Identify which cell holds the provided text, then report its (X, Y) central coordinate. 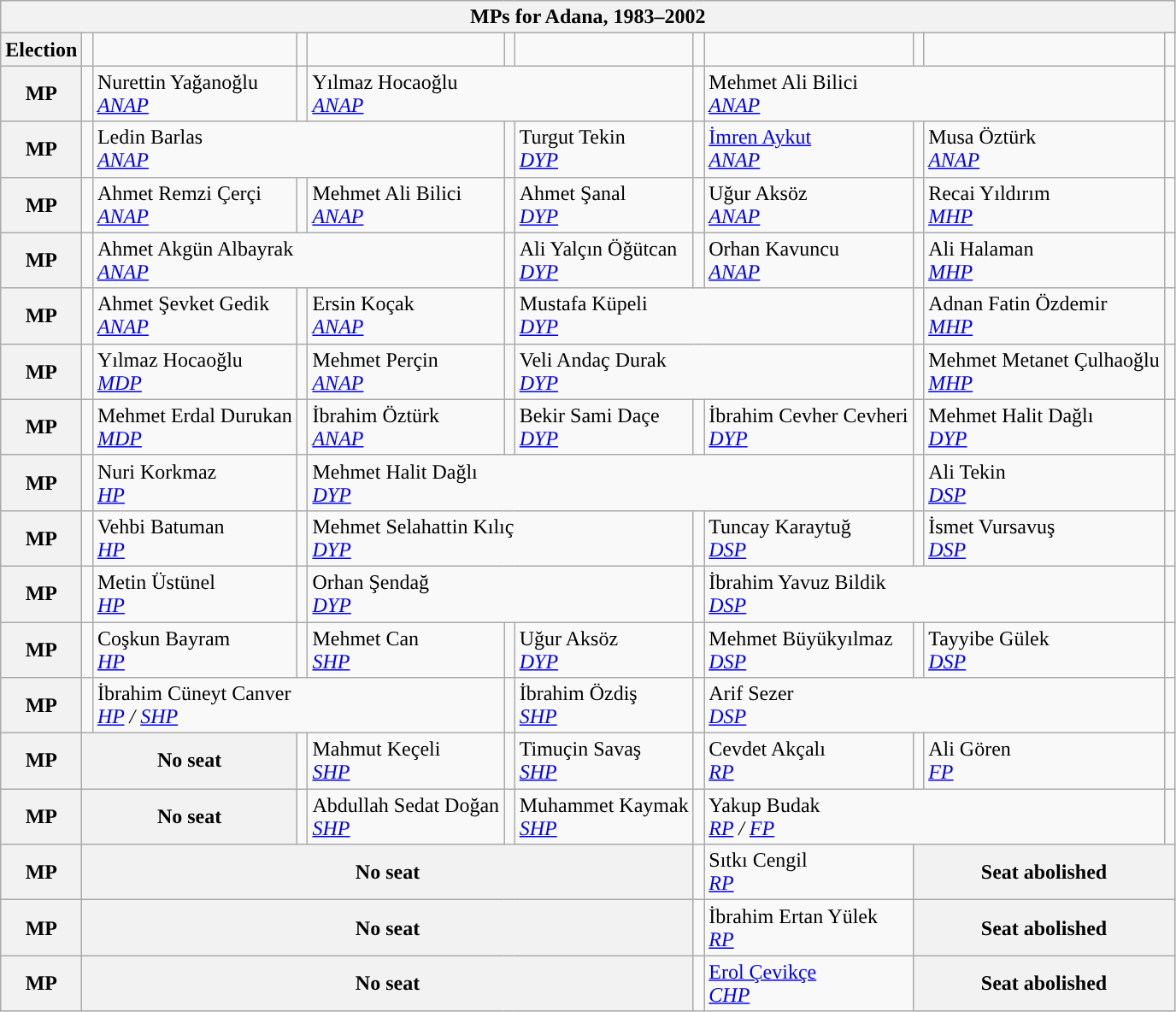
Ali HalamanMHP (1044, 260)
Veli Andaç DurakDYP (714, 371)
Recai YıldırımMHP (1044, 205)
İsmet VursavuşDSP (1044, 538)
Mehmet PerçinANAP (406, 371)
Mehmet BüyükyılmazDSP (808, 650)
Adnan Fatin ÖzdemirMHP (1044, 316)
Muhammet KaymakSHP (603, 817)
İbrahim Yavuz BildikDSP (935, 593)
İbrahim Cevher CevheriDYP (808, 427)
Tuncay KaraytuğDSP (808, 538)
Uğur AksözANAP (808, 205)
Orhan KavuncuANAP (808, 260)
Ahmet Şevket GedikANAP (195, 316)
Mahmut KeçeliSHP (406, 761)
İbrahim Ertan YülekRP (808, 928)
Election (41, 50)
Turgut TekinDYP (603, 149)
Mehmet Selahattin KılıçDYP (501, 538)
Coşkun BayramHP (195, 650)
Ahmet Akgün AlbayrakANAP (297, 260)
Vehbi BatumanHP (195, 538)
Yılmaz HocaoğluANAP (501, 94)
Tayyibe GülekDSP (1044, 650)
Ahmet ŞanalDYP (603, 205)
Orhan ŞendağDYP (501, 593)
Musa ÖztürkANAP (1044, 149)
Ali GörenFP (1044, 761)
Uğur AksözDYP (603, 650)
Abdullah Sedat DoğanSHP (406, 817)
MPs for Adana, 1983–2002 (588, 17)
İmren AykutANAP (808, 149)
Ersin KoçakANAP (406, 316)
Ali Yalçın ÖğütcanDYP (603, 260)
Mehmet CanSHP (406, 650)
Yakup BudakRP / FP (935, 817)
Nuri KorkmazHP (195, 482)
İbrahim Cüneyt CanverHP / SHP (297, 706)
Erol ÇevikçeCHP (808, 983)
İbrahim ÖzdişSHP (603, 706)
Sıtkı CengilRP (808, 872)
İbrahim ÖztürkANAP (406, 427)
Mehmet Metanet ÇulhaoğluMHP (1044, 371)
Ali TekinDSP (1044, 482)
Mehmet Erdal DurukanMDP (195, 427)
Yılmaz HocaoğluMDP (195, 371)
Arif SezerDSP (935, 706)
Bekir Sami DaçeDYP (603, 427)
Mustafa KüpeliDYP (714, 316)
Cevdet AkçalıRP (808, 761)
Nurettin YağanoğluANAP (195, 94)
Ahmet Remzi ÇerçiANAP (195, 205)
Metin ÜstünelHP (195, 593)
Timuçin SavaşSHP (603, 761)
Ledin BarlasANAP (297, 149)
